Find where the given text appears and provide that cell's center as (x, y) coordinate. 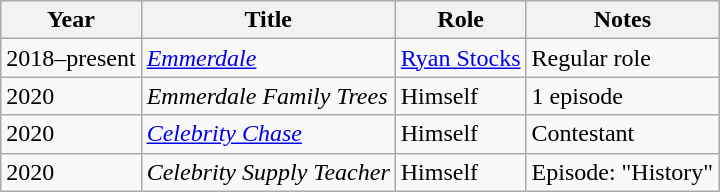
Title (268, 20)
Contestant (622, 134)
Year (71, 20)
1 episode (622, 96)
Notes (622, 20)
2018–present (71, 58)
Emmerdale (268, 58)
Celebrity Supply Teacher (268, 172)
Episode: "History" (622, 172)
Celebrity Chase (268, 134)
Ryan Stocks (460, 58)
Role (460, 20)
Regular role (622, 58)
Emmerdale Family Trees (268, 96)
